Capture the cell that displays the provided text and extract its [x, y] central coordinate. 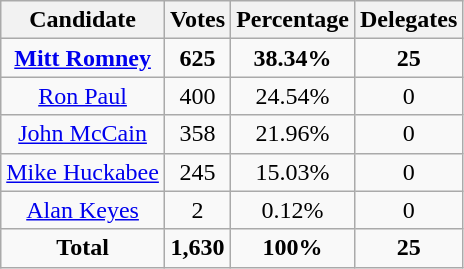
15.03% [293, 172]
100% [293, 248]
Mitt Romney [83, 58]
Percentage [293, 20]
Delegates [408, 20]
358 [197, 134]
400 [197, 96]
38.34% [293, 58]
24.54% [293, 96]
Alan Keyes [83, 210]
21.96% [293, 134]
245 [197, 172]
625 [197, 58]
2 [197, 210]
Ron Paul [83, 96]
1,630 [197, 248]
Candidate [83, 20]
Votes [197, 20]
John McCain [83, 134]
Mike Huckabee [83, 172]
0.12% [293, 210]
Total [83, 248]
